Return the (x, y) coordinate for the center point of the cell that contains the specified text.  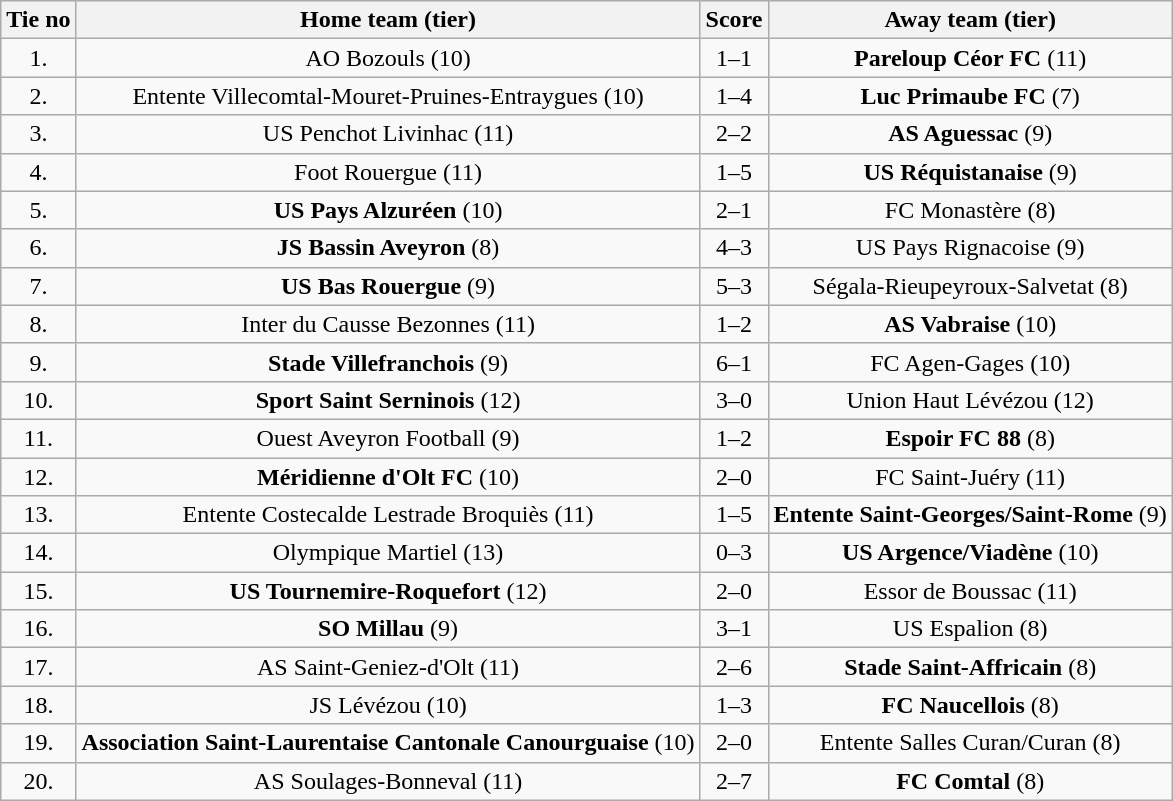
US Espalion (8) (970, 629)
Ségala-Rieupeyroux-Salvetat (8) (970, 286)
3. (38, 134)
Tie no (38, 20)
AS Saint-Geniez-d'Olt (11) (388, 667)
Score (734, 20)
Ouest Aveyron Football (9) (388, 438)
AO Bozouls (10) (388, 58)
Essor de Boussac (11) (970, 591)
Entente Saint-Georges/Saint-Rome (9) (970, 515)
SO Millau (9) (388, 629)
Méridienne d'Olt FC (10) (388, 477)
4. (38, 172)
2–6 (734, 667)
Pareloup Céor FC (11) (970, 58)
5. (38, 210)
Away team (tier) (970, 20)
10. (38, 400)
3–0 (734, 400)
18. (38, 705)
1–3 (734, 705)
19. (38, 743)
AS Vabraise (10) (970, 324)
5–3 (734, 286)
FC Comtal (8) (970, 781)
Entente Costecalde Lestrade Broquiès (11) (388, 515)
0–3 (734, 553)
Entente Salles Curan/Curan (8) (970, 743)
12. (38, 477)
16. (38, 629)
20. (38, 781)
Luc Primaube FC (7) (970, 96)
7. (38, 286)
2–2 (734, 134)
1. (38, 58)
6–1 (734, 362)
17. (38, 667)
15. (38, 591)
Union Haut Lévézou (12) (970, 400)
3–1 (734, 629)
US Pays Alzuréen (10) (388, 210)
11. (38, 438)
Entente Villecomtal-Mouret-Pruines-Entraygues (10) (388, 96)
FC Naucellois (8) (970, 705)
Stade Saint-Affricain (8) (970, 667)
Inter du Causse Bezonnes (11) (388, 324)
US Argence/Viadène (10) (970, 553)
US Réquistanaise (9) (970, 172)
Stade Villefranchois (9) (388, 362)
Sport Saint Serninois (12) (388, 400)
1–1 (734, 58)
4–3 (734, 248)
13. (38, 515)
14. (38, 553)
AS Soulages-Bonneval (11) (388, 781)
US Bas Rouergue (9) (388, 286)
US Pays Rignacoise (9) (970, 248)
FC Saint-Juéry (11) (970, 477)
8. (38, 324)
Home team (tier) (388, 20)
9. (38, 362)
2–1 (734, 210)
FC Monastère (8) (970, 210)
1–4 (734, 96)
Espoir FC 88 (8) (970, 438)
6. (38, 248)
Foot Rouergue (11) (388, 172)
Olympique Martiel (13) (388, 553)
JS Bassin Aveyron (8) (388, 248)
AS Aguessac (9) (970, 134)
FC Agen-Gages (10) (970, 362)
JS Lévézou (10) (388, 705)
2–7 (734, 781)
US Tournemire-Roquefort (12) (388, 591)
Association Saint-Laurentaise Cantonale Canourguaise (10) (388, 743)
US Penchot Livinhac (11) (388, 134)
2. (38, 96)
